From the cell containing the given text, extract its center point as (X, Y) coordinate. 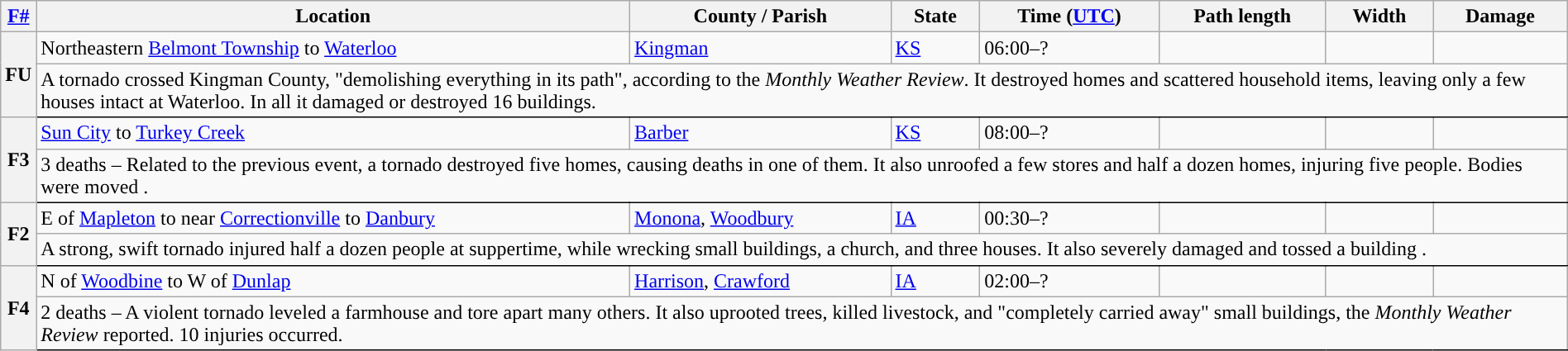
02:00–? (1070, 281)
06:00–? (1070, 48)
Harrison, Crawford (761, 281)
08:00–? (1070, 133)
N of Woodbine to W of Dunlap (333, 281)
Kingman (761, 48)
Barber (761, 133)
County / Parish (761, 17)
Location (333, 17)
Width (1379, 17)
Time (UTC) (1070, 17)
FU (18, 74)
F4 (18, 307)
E of Mapleton to near Correctionville to Danbury (333, 218)
Path length (1242, 17)
Damage (1500, 17)
00:30–? (1070, 218)
State (935, 17)
Northeastern Belmont Township to Waterloo (333, 48)
F3 (18, 160)
F2 (18, 234)
Monona, Woodbury (761, 218)
F# (18, 17)
Sun City to Turkey Creek (333, 133)
